Determine the [X, Y] coordinate at the center of the cell enclosing the given text.  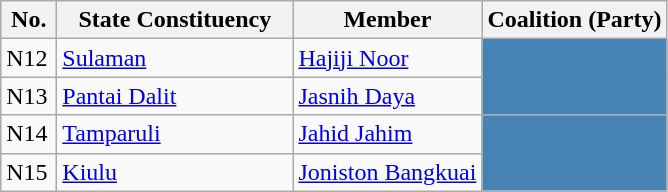
Member [388, 20]
Sulaman [175, 58]
Jahid Jahim [388, 134]
N14 [29, 134]
Coalition (Party) [574, 20]
Hajiji Noor [388, 58]
N15 [29, 172]
State Constituency [175, 20]
Pantai Dalit [175, 96]
No. [29, 20]
Jasnih Daya [388, 96]
N13 [29, 96]
N12 [29, 58]
Kiulu [175, 172]
Joniston Bangkuai [388, 172]
Tamparuli [175, 134]
